From the cell containing the given text, extract its center point as [x, y] coordinate. 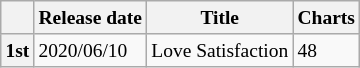
2020/06/10 [90, 50]
48 [326, 50]
Charts [326, 18]
Release date [90, 18]
Title [220, 18]
1st [18, 50]
Love Satisfaction [220, 50]
